For the text-containing cell, return its midpoint in (x, y) coordinate format. 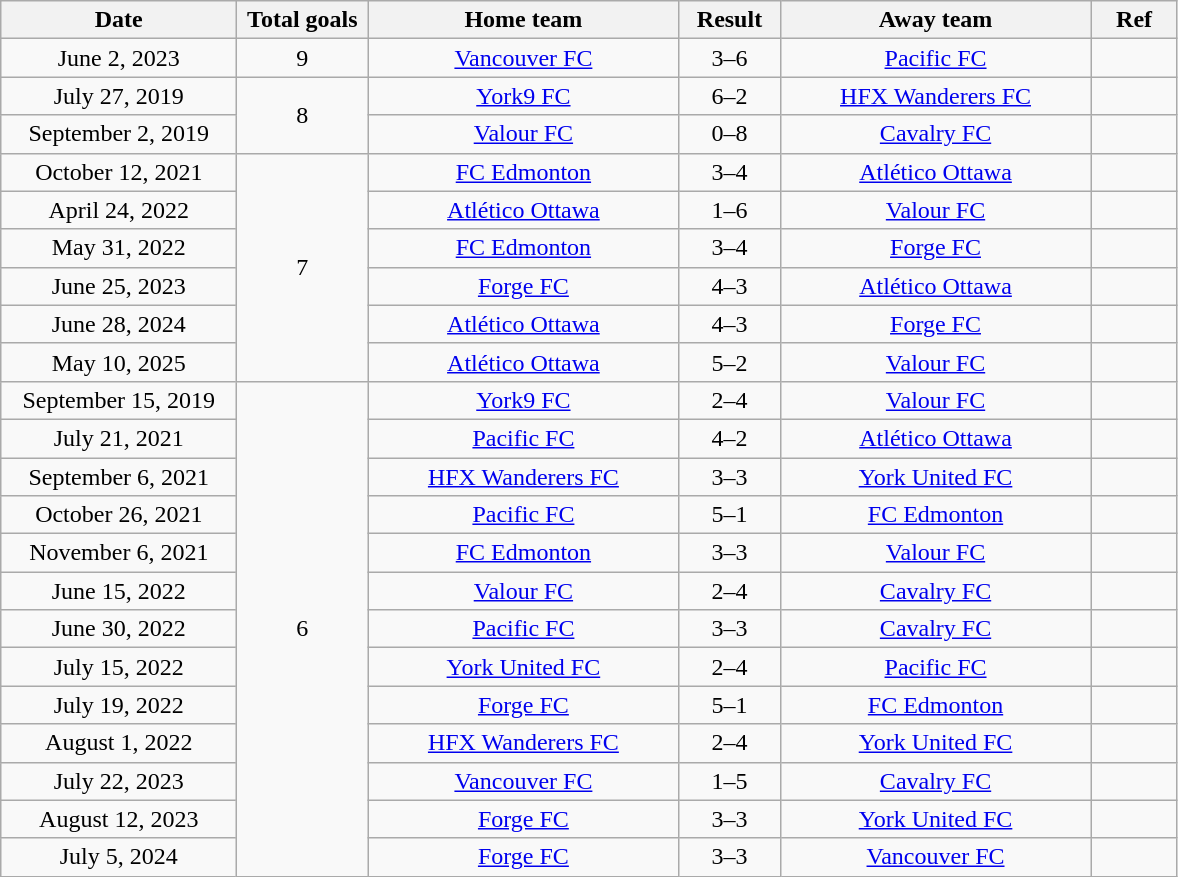
Away team (936, 20)
5–2 (730, 362)
July 27, 2019 (119, 96)
May 10, 2025 (119, 362)
Date (119, 20)
August 12, 2023 (119, 819)
September 15, 2019 (119, 400)
6 (302, 628)
3–6 (730, 58)
1–5 (730, 781)
October 26, 2021 (119, 515)
July 19, 2022 (119, 705)
Result (730, 20)
4–2 (730, 438)
July 15, 2022 (119, 667)
6–2 (730, 96)
June 25, 2023 (119, 286)
April 24, 2022 (119, 210)
Home team (524, 20)
November 6, 2021 (119, 553)
8 (302, 115)
July 22, 2023 (119, 781)
August 1, 2022 (119, 743)
May 31, 2022 (119, 248)
July 5, 2024 (119, 857)
9 (302, 58)
June 2, 2023 (119, 58)
September 2, 2019 (119, 134)
September 6, 2021 (119, 477)
October 12, 2021 (119, 172)
7 (302, 267)
June 15, 2022 (119, 591)
July 21, 2021 (119, 438)
1–6 (730, 210)
June 28, 2024 (119, 324)
June 30, 2022 (119, 629)
Ref (1134, 20)
0–8 (730, 134)
Total goals (302, 20)
